Return the (X, Y) coordinate for the center point of the cell that contains the specified text.  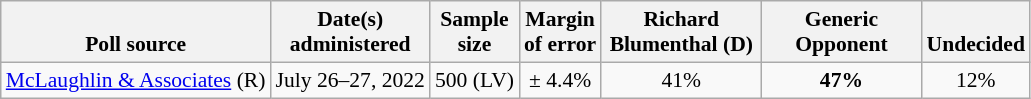
Poll source (136, 32)
McLaughlin & Associates (R) (136, 80)
12% (975, 80)
Marginof error (560, 32)
41% (681, 80)
± 4.4% (560, 80)
Samplesize (474, 32)
RichardBlumenthal (D) (681, 32)
GenericOpponent (841, 32)
500 (LV) (474, 80)
Undecided (975, 32)
Date(s)administered (350, 32)
47% (841, 80)
July 26–27, 2022 (350, 80)
